Detect which cell encompasses the target text, then output its (x, y) center coordinate. 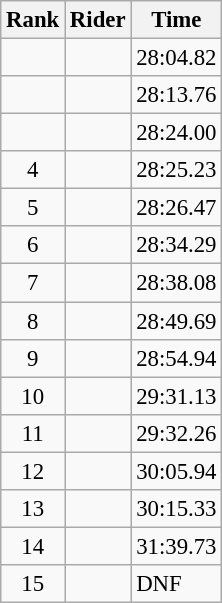
6 (33, 245)
30:15.33 (176, 509)
30:05.94 (176, 471)
28:26.47 (176, 208)
DNF (176, 584)
Rider (98, 20)
28:25.23 (176, 170)
15 (33, 584)
5 (33, 208)
14 (33, 546)
4 (33, 170)
28:13.76 (176, 95)
9 (33, 358)
29:31.13 (176, 396)
11 (33, 433)
28:54.94 (176, 358)
31:39.73 (176, 546)
8 (33, 321)
29:32.26 (176, 433)
7 (33, 283)
28:04.82 (176, 58)
28:49.69 (176, 321)
10 (33, 396)
Rank (33, 20)
28:24.00 (176, 133)
Time (176, 20)
28:34.29 (176, 245)
12 (33, 471)
13 (33, 509)
28:38.08 (176, 283)
